Identify which cell holds the provided text, then report its (x, y) central coordinate. 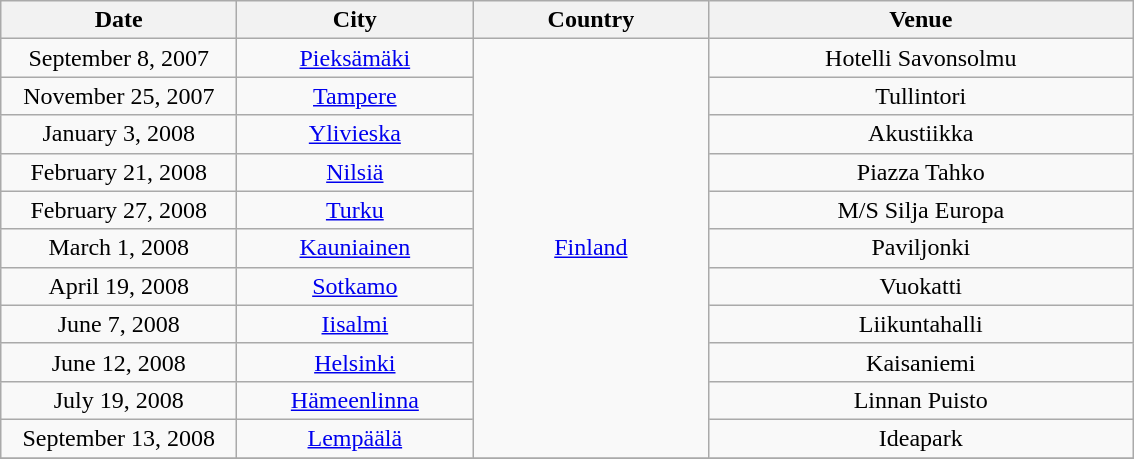
Country (591, 20)
February 21, 2008 (119, 172)
Venue (921, 20)
April 19, 2008 (119, 286)
Hotelli Savonsolmu (921, 58)
Sotkamo (355, 286)
Vuokatti (921, 286)
Pieksämäki (355, 58)
Akustiikka (921, 134)
March 1, 2008 (119, 248)
Piazza Tahko (921, 172)
January 3, 2008 (119, 134)
Tampere (355, 96)
Lempäälä (355, 438)
Nilsiä (355, 172)
July 19, 2008 (119, 400)
Ylivieska (355, 134)
Kauniainen (355, 248)
September 8, 2007 (119, 58)
June 7, 2008 (119, 324)
Linnan Puisto (921, 400)
Paviljonki (921, 248)
Finland (591, 248)
City (355, 20)
June 12, 2008 (119, 362)
November 25, 2007 (119, 96)
Ideapark (921, 438)
Iisalmi (355, 324)
September 13, 2008 (119, 438)
Turku (355, 210)
February 27, 2008 (119, 210)
M/S Silja Europa (921, 210)
Date (119, 20)
Hämeenlinna (355, 400)
Kaisaniemi (921, 362)
Helsinki (355, 362)
Liikuntahalli (921, 324)
Tullintori (921, 96)
